Determine the [X, Y] coordinate at the center of the cell enclosing the given text.  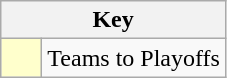
Teams to Playoffs [134, 58]
Key [114, 20]
